Find where the given text appears and provide that cell's center as (X, Y) coordinate. 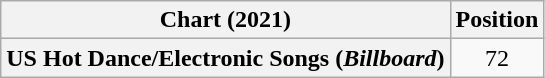
US Hot Dance/Electronic Songs (Billboard) (226, 58)
Chart (2021) (226, 20)
Position (497, 20)
72 (497, 58)
